Return the [x, y] coordinate for the center point of the cell that contains the specified text.  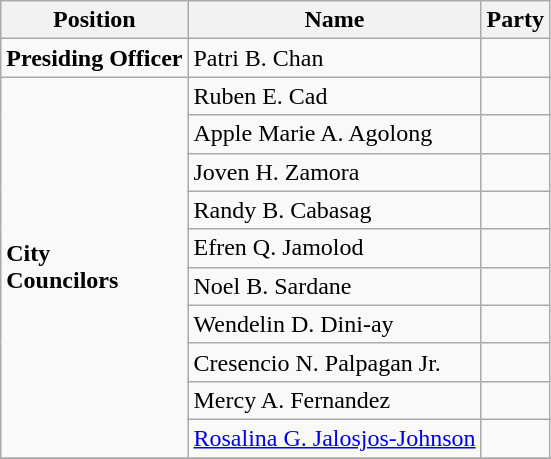
Rosalina G. Jalosjos-Johnson [334, 438]
Randy B. Cabasag [334, 210]
Position [94, 20]
Joven H. Zamora [334, 172]
Apple Marie A. Agolong [334, 134]
Mercy A. Fernandez [334, 400]
Name [334, 20]
Efren Q. Jamolod [334, 248]
Presiding Officer [94, 58]
Noel B. Sardane [334, 286]
Ruben E. Cad [334, 96]
Party [515, 20]
CityCouncilors [94, 268]
Cresencio N. Palpagan Jr. [334, 362]
Wendelin D. Dini-ay [334, 324]
Patri B. Chan [334, 58]
